Output the [x, y] coordinate of the center of the cell containing the given text.  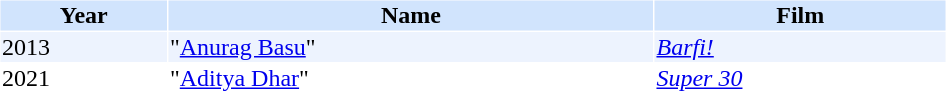
Year [83, 15]
Film [800, 15]
Barfi! [800, 47]
"Anurag Basu" [410, 47]
2013 [83, 47]
Name [410, 15]
